Search for the cell housing the specified text and yield its (x, y) center coordinate. 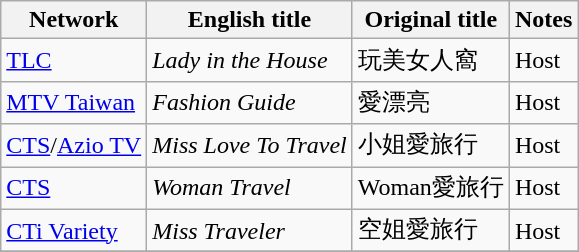
玩美女人窩 (430, 60)
Network (74, 20)
Woman Travel (250, 188)
English title (250, 20)
CTS (74, 188)
Woman愛旅行 (430, 188)
空姐愛旅行 (430, 230)
Miss Love To Travel (250, 146)
Lady in the House (250, 60)
MTV Taiwan (74, 102)
愛漂亮 (430, 102)
CTi Variety (74, 230)
小姐愛旅行 (430, 146)
Notes (543, 20)
Miss Traveler (250, 230)
Original title (430, 20)
CTS/Azio TV (74, 146)
Fashion Guide (250, 102)
TLC (74, 60)
